From the cell containing the given text, extract its center point as [x, y] coordinate. 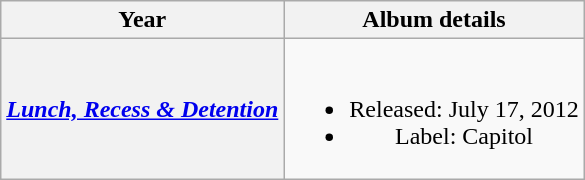
Lunch, Recess & Detention [142, 109]
Year [142, 20]
Released: July 17, 2012Label: Capitol [434, 109]
Album details [434, 20]
